Output the (X, Y) coordinate of the center of the cell containing the given text.  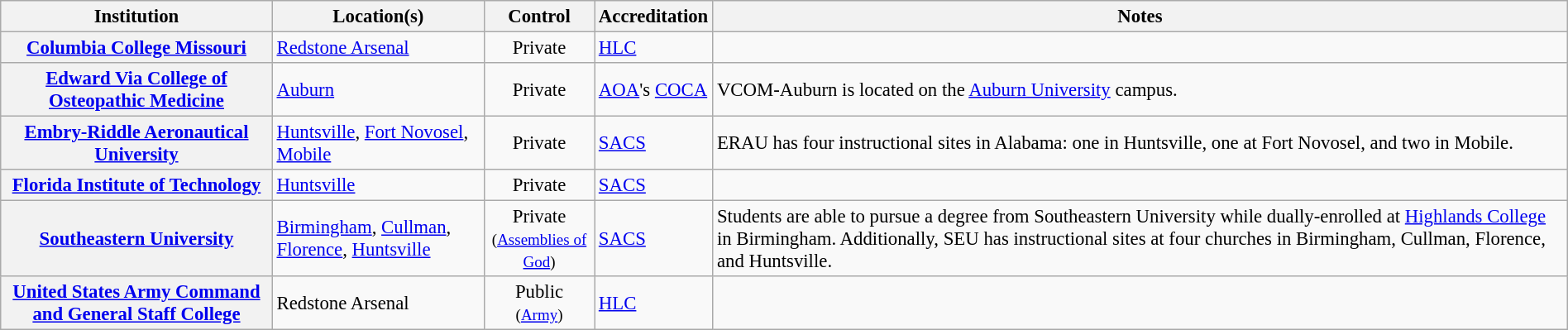
VCOM-Auburn is located on the Auburn University campus. (1140, 89)
Southeastern University (136, 239)
Institution (136, 17)
Embry-Riddle Aeronautical University (136, 144)
United States Army Command and General Staff College (136, 303)
Huntsville, Fort Novosel, Mobile (378, 144)
Control (539, 17)
Auburn (378, 89)
Florida Institute of Technology (136, 185)
Location(s) (378, 17)
Columbia College Missouri (136, 48)
ERAU has four instructional sites in Alabama: one in Huntsville, one at Fort Novosel, and two in Mobile. (1140, 144)
Birmingham, Cullman, Florence, Huntsville (378, 239)
AOA's COCA (653, 89)
Public(Army) (539, 303)
Huntsville (378, 185)
Private(Assemblies of God) (539, 239)
Accreditation (653, 17)
Edward Via College of Osteopathic Medicine (136, 89)
Notes (1140, 17)
